Return the [x, y] coordinate for the center point of the cell that contains the specified text.  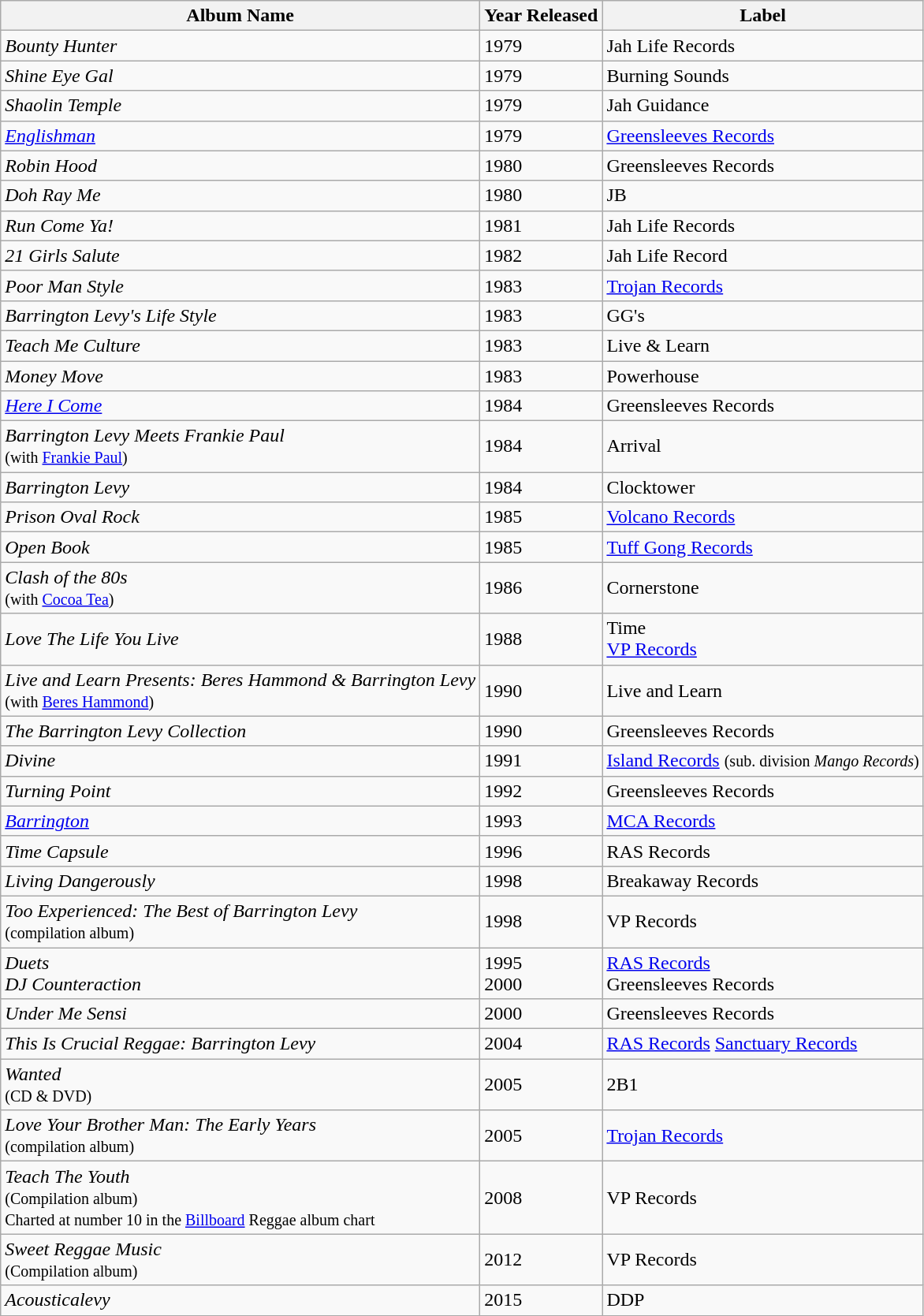
Poor Man Style [240, 285]
Run Come Ya! [240, 226]
Barrington [240, 821]
Doh Ray Me [240, 196]
Powerhouse [763, 376]
Turning Point [240, 791]
MCA Records [763, 821]
DDP [763, 1300]
2000 [541, 1014]
Acousticalevy [240, 1300]
Label [763, 16]
Teach Me Culture [240, 345]
2015 [541, 1300]
Barrington Levy Meets Frankie Paul (with Frankie Paul) [240, 446]
RAS RecordsGreensleeves Records [763, 973]
Here I Come [240, 406]
JB [763, 196]
2012 [541, 1260]
1991 [541, 761]
Shaolin Temple [240, 106]
1993 [541, 821]
The Barrington Levy Collection [240, 731]
Wanted (CD & DVD) [240, 1085]
Shine Eye Gal [240, 76]
Teach The Youth (Compilation album)Charted at number 10 in the Billboard Reggae album chart [240, 1198]
Island Records (sub. division Mango Records) [763, 761]
Time Capsule [240, 851]
TimeVP Records [763, 639]
Bounty Hunter [240, 46]
1992 [541, 791]
Open Book [240, 547]
Under Me Sensi [240, 1014]
Living Dangerously [240, 881]
Live and Learn Presents: Beres Hammond & Barrington Levy (with Beres Hammond) [240, 691]
Jah Life Record [763, 255]
Robin Hood [240, 166]
1988 [541, 639]
1986 [541, 588]
Sweet Reggae Music (Compilation album) [240, 1260]
DuetsDJ Counteraction [240, 973]
Englishman [240, 136]
Clash of the 80s (with Cocoa Tea) [240, 588]
Breakaway Records [763, 881]
Burning Sounds [763, 76]
1982 [541, 255]
Clocktower [763, 487]
21 Girls Salute [240, 255]
Arrival [763, 446]
RAS Records Sanctuary Records [763, 1044]
1996 [541, 851]
Money Move [240, 376]
Barrington Levy's Life Style [240, 315]
Love Your Brother Man: The Early Years (compilation album) [240, 1135]
Too Experienced: The Best of Barrington Levy (compilation album) [240, 921]
Cornerstone [763, 588]
19952000 [541, 973]
2008 [541, 1198]
Prison Oval Rock [240, 517]
2B1 [763, 1085]
Jah Guidance [763, 106]
Love The Life You Live [240, 639]
2004 [541, 1044]
Divine [240, 761]
Tuff Gong Records [763, 547]
1981 [541, 226]
Barrington Levy [240, 487]
GG's [763, 315]
Album Name [240, 16]
Live & Learn [763, 345]
Year Released [541, 16]
This Is Crucial Reggae: Barrington Levy [240, 1044]
Volcano Records [763, 517]
Live and Learn [763, 691]
RAS Records [763, 851]
